Identify which cell holds the provided text, then report its (x, y) central coordinate. 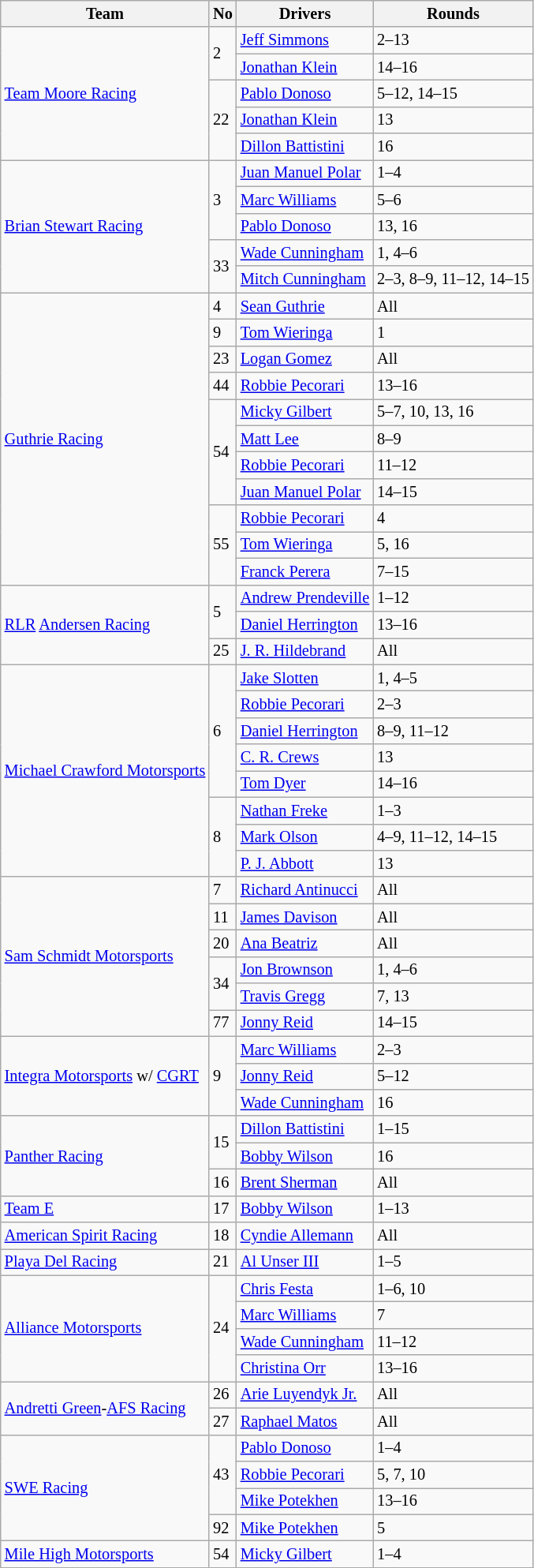
13, 16 (453, 226)
Drivers (304, 13)
1 (453, 332)
44 (222, 386)
Raphael Matos (304, 1421)
Jake Slotten (304, 678)
Andrew Prendeville (304, 598)
21 (222, 1262)
8–9 (453, 439)
C. R. Crews (304, 758)
8–9, 11–12 (453, 731)
Guthrie Racing (105, 439)
5–6 (453, 200)
Rounds (453, 13)
Brian Stewart Racing (105, 226)
33 (222, 265)
Christina Orr (304, 1368)
Cyndie Allemann (304, 1236)
RLR Andersen Racing (105, 625)
J. R. Hildebrand (304, 651)
Mitch Cunningham (304, 279)
Tom Dyer (304, 784)
11 (222, 917)
1–5 (453, 1262)
7, 13 (453, 997)
Mark Olson (304, 837)
Integra Motorsports w/ CGRT (105, 1076)
2–13 (453, 40)
Jon Brownson (304, 970)
Alliance Motorsports (105, 1329)
34 (222, 983)
17 (222, 1209)
24 (222, 1329)
Playa Del Racing (105, 1262)
15 (222, 1143)
Franck Perera (304, 571)
Chris Festa (304, 1289)
Richard Antinucci (304, 890)
James Davison (304, 917)
1–3 (453, 810)
Team E (105, 1209)
2 (222, 54)
Logan Gomez (304, 359)
1–6, 10 (453, 1289)
7–15 (453, 571)
77 (222, 1023)
Travis Gregg (304, 997)
Arie Luyendyk Jr. (304, 1394)
1–13 (453, 1209)
3 (222, 199)
P. J. Abbott (304, 863)
Team Moore Racing (105, 93)
Ana Beatriz (304, 943)
Panther Racing (105, 1155)
No (222, 13)
5, 7, 10 (453, 1474)
27 (222, 1421)
5–7, 10, 13, 16 (453, 412)
4–9, 11–12, 14–15 (453, 837)
6 (222, 731)
43 (222, 1474)
20 (222, 943)
5–12, 14–15 (453, 93)
Michael Crawford Motorsports (105, 770)
5–12 (453, 1076)
1–15 (453, 1129)
Sean Guthrie (304, 306)
18 (222, 1236)
Sam Schmidt Motorsports (105, 956)
1, 4–5 (453, 678)
2–3, 8–9, 11–12, 14–15 (453, 279)
Nathan Freke (304, 810)
5, 16 (453, 544)
26 (222, 1394)
Team (105, 13)
25 (222, 651)
Jeff Simmons (304, 40)
23 (222, 359)
American Spirit Racing (105, 1236)
SWE Racing (105, 1488)
55 (222, 544)
22 (222, 120)
8 (222, 836)
Brent Sherman (304, 1182)
Andretti Green-AFS Racing (105, 1408)
1–12 (453, 598)
Matt Lee (304, 439)
Mile High Motorsports (105, 1554)
92 (222, 1528)
Al Unser III (304, 1262)
